For the text-containing cell, return its midpoint in [x, y] coordinate format. 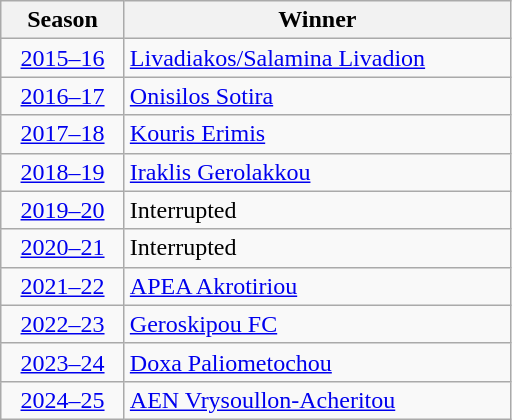
Geroskipou FC [317, 324]
2017–18 [63, 134]
Iraklis Gerolakkou [317, 172]
2018–19 [63, 172]
AEN Vrysoullon-Acheritou [317, 400]
2024–25 [63, 400]
APEA Akrotiriou [317, 286]
2023–24 [63, 362]
2016–17 [63, 96]
2021–22 [63, 286]
Kouris Erimis [317, 134]
Winner [317, 20]
Doxa Paliometochou [317, 362]
Season [63, 20]
2015–16 [63, 58]
2020–21 [63, 248]
Onisilos Sotira [317, 96]
Livadiakos/Salamina Livadion [317, 58]
2022–23 [63, 324]
2019–20 [63, 210]
